Return the (x, y) coordinate for the center point of the cell that contains the specified text.  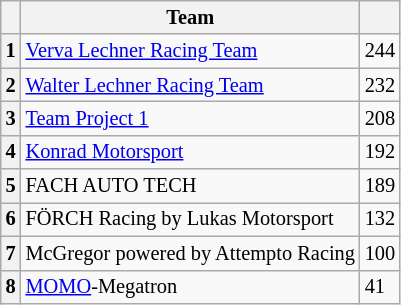
189 (380, 186)
1 (11, 51)
Verva Lechner Racing Team (190, 51)
6 (11, 219)
Walter Lechner Racing Team (190, 85)
FÖRCH Racing by Lukas Motorsport (190, 219)
132 (380, 219)
Konrad Motorsport (190, 152)
232 (380, 85)
FACH AUTO TECH (190, 186)
192 (380, 152)
MOMO-Megatron (190, 287)
100 (380, 253)
8 (11, 287)
McGregor powered by Attempto Racing (190, 253)
Team (190, 17)
7 (11, 253)
3 (11, 118)
4 (11, 152)
41 (380, 287)
2 (11, 85)
5 (11, 186)
244 (380, 51)
208 (380, 118)
Team Project 1 (190, 118)
